Determine the [X, Y] coordinate at the center of the cell enclosing the given text.  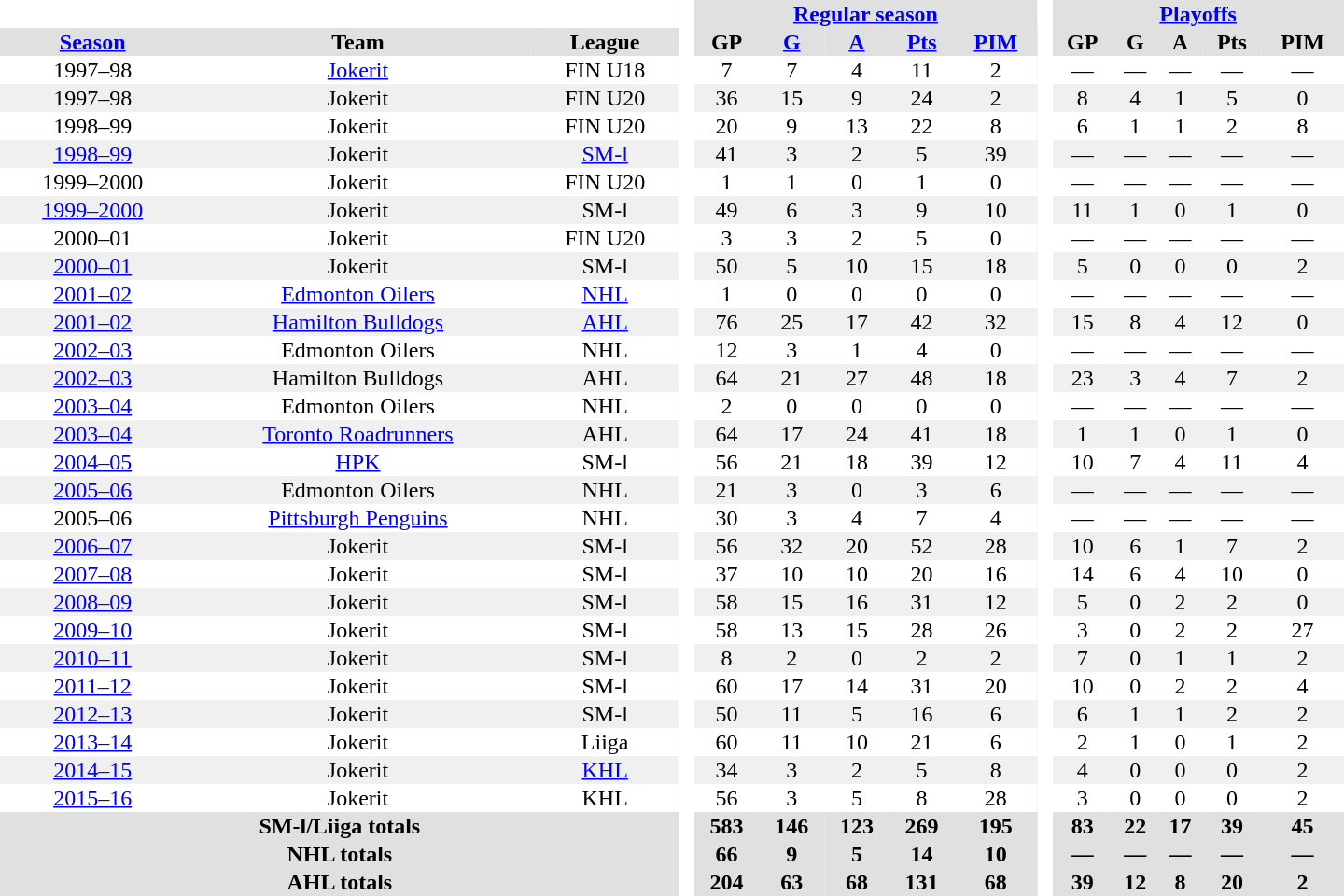
2014–15 [92, 770]
2012–13 [92, 714]
42 [922, 322]
36 [727, 98]
195 [995, 826]
583 [727, 826]
AHL totals [340, 882]
63 [791, 882]
2015–16 [92, 798]
30 [727, 518]
2013–14 [92, 742]
26 [995, 630]
Regular season [866, 14]
83 [1083, 826]
Pittsburgh Penguins [357, 518]
49 [727, 210]
204 [727, 882]
2006–07 [92, 546]
HPK [357, 462]
146 [791, 826]
23 [1083, 378]
76 [727, 322]
34 [727, 770]
2004–05 [92, 462]
123 [857, 826]
2010–11 [92, 658]
2007–08 [92, 574]
37 [727, 574]
52 [922, 546]
FIN U18 [605, 70]
25 [791, 322]
Playoffs [1198, 14]
2008–09 [92, 602]
2011–12 [92, 686]
66 [727, 854]
2009–10 [92, 630]
NHL totals [340, 854]
Toronto Roadrunners [357, 434]
Season [92, 42]
Team [357, 42]
269 [922, 826]
45 [1303, 826]
SM-l/Liiga totals [340, 826]
Liiga [605, 742]
131 [922, 882]
League [605, 42]
48 [922, 378]
